Pinpoint the cell where the given text exists, returning its [X, Y] midpoint coordinate. 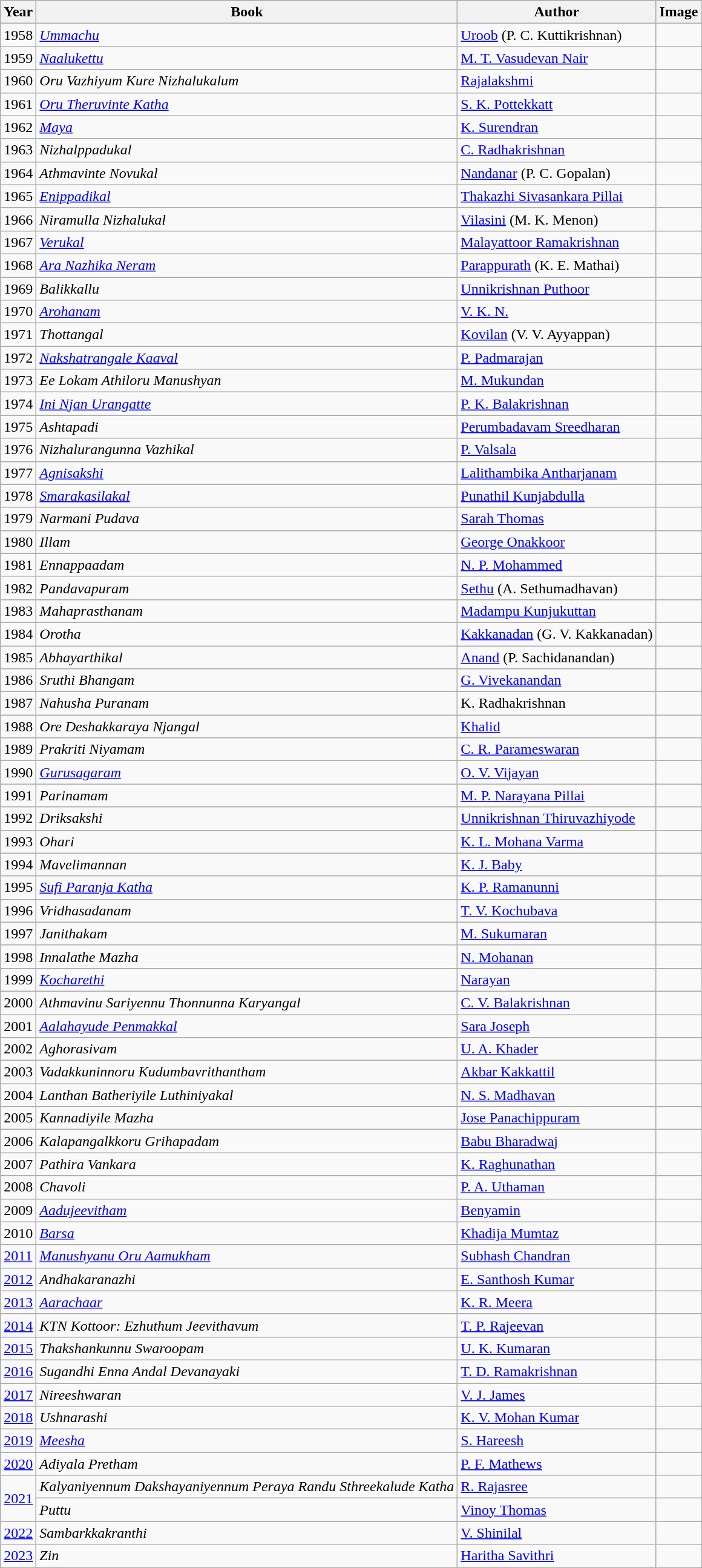
2019 [18, 1441]
2010 [18, 1233]
Illam [247, 542]
Narmani Pudava [247, 519]
Innalathe Mazha [247, 957]
2012 [18, 1279]
Aarachaar [247, 1302]
Manushyanu Oru Aamukham [247, 1256]
K. Surendran [557, 127]
1989 [18, 749]
Sarah Thomas [557, 519]
2005 [18, 1118]
1994 [18, 865]
Barsa [247, 1233]
Thakazhi Sivasankara Pillai [557, 196]
S. K. Pottekkatt [557, 104]
Sufi Paranja Katha [247, 888]
Kalyaniyennum Dakshayaniyennum Peraya Randu Sthreekalude Katha [247, 1487]
1992 [18, 819]
1982 [18, 588]
2017 [18, 1394]
1965 [18, 196]
1997 [18, 934]
Image [679, 12]
1973 [18, 381]
2023 [18, 1556]
Adiyala Pretham [247, 1464]
Malayattoor Ramakrishnan [557, 242]
N. P. Mohammed [557, 565]
K. L. Mohana Varma [557, 842]
Kannadiyile Mazha [247, 1118]
2000 [18, 1003]
2016 [18, 1371]
Athmavinu Sariyennu Thonnunna Karyangal [247, 1003]
2015 [18, 1348]
U. K. Kumaran [557, 1348]
1971 [18, 335]
1984 [18, 634]
Lanthan Batheriyile Luthiniyakal [247, 1095]
Unnikrishnan Puthoor [557, 289]
1990 [18, 772]
1975 [18, 427]
1996 [18, 911]
O. V. Vijayan [557, 772]
Balikkallu [247, 289]
Parappurath (K. E. Mathai) [557, 265]
Chavoli [247, 1187]
Vadakkuninnoru Kudumbavrithantham [247, 1072]
Meesha [247, 1441]
2021 [18, 1498]
KTN Kottoor: Ezhuthum Jeevithavum [247, 1325]
Unnikrishnan Thiruvazhiyode [557, 819]
Year [18, 12]
2009 [18, 1210]
Nizhalppadukal [247, 150]
Author [557, 12]
1969 [18, 289]
K. R. Meera [557, 1302]
P. Padmarajan [557, 358]
T. D. Ramakrishnan [557, 1371]
Thottangal [247, 335]
Puttu [247, 1510]
Aalahayude Penmakkal [247, 1026]
Nandanar (P. C. Gopalan) [557, 173]
1962 [18, 127]
Nizhalurangunna Vazhikal [247, 450]
S. Hareesh [557, 1441]
1976 [18, 450]
Khadija Mumtaz [557, 1233]
K. Radhakrishnan [557, 703]
Ushnarashi [247, 1418]
Sruthi Bhangam [247, 680]
T. V. Kochubava [557, 911]
1970 [18, 312]
1960 [18, 81]
Thakshankunnu Swaroopam [247, 1348]
Prakriti Niyamam [247, 749]
P. A. Uthaman [557, 1187]
Sara Joseph [557, 1026]
Jose Panachippuram [557, 1118]
Pathira Vankara [247, 1164]
Vridhasadanam [247, 911]
Orotha [247, 634]
1977 [18, 473]
Book [247, 12]
Zin [247, 1556]
Ini Njan Urangatte [247, 404]
R. Rajasree [557, 1487]
1995 [18, 888]
Janithakam [247, 934]
1968 [18, 265]
Nireeshwaran [247, 1394]
1961 [18, 104]
M. T. Vasudevan Nair [557, 58]
Maya [247, 127]
Gurusagaram [247, 772]
2008 [18, 1187]
V. Shinilal [557, 1533]
1979 [18, 519]
Andhakaranazhi [247, 1279]
Madampu Kunjukuttan [557, 611]
Athmavinte Novukal [247, 173]
N. S. Madhavan [557, 1095]
Kakkanadan (G. V. Kakkanadan) [557, 634]
Mavelimannan [247, 865]
Nakshatrangale Kaaval [247, 358]
1988 [18, 726]
U. A. Khader [557, 1049]
M. Sukumaran [557, 934]
2022 [18, 1533]
Driksakshi [247, 819]
Ohari [247, 842]
Agnisakshi [247, 473]
Ummachu [247, 35]
Anand (P. Sachidanandan) [557, 657]
2006 [18, 1141]
1998 [18, 957]
Haritha Savithri [557, 1556]
Smarakasilakal [247, 496]
Ennappaadam [247, 565]
2007 [18, 1164]
Kocharethi [247, 980]
2011 [18, 1256]
Oru Theruvinte Katha [247, 104]
2002 [18, 1049]
Sethu (A. Sethumadhavan) [557, 588]
M. Mukundan [557, 381]
Kalapangalkkoru Grihapadam [247, 1141]
2018 [18, 1418]
1959 [18, 58]
Sambarkkakranthi [247, 1533]
C. R. Parameswaran [557, 749]
1991 [18, 796]
Punathil Kunjabdulla [557, 496]
Kovilan (V. V. Ayyappan) [557, 335]
1972 [18, 358]
1993 [18, 842]
Enippadikal [247, 196]
Rajalakshmi [557, 81]
1981 [18, 565]
Mahaprasthanam [247, 611]
Vinoy Thomas [557, 1510]
George Onakkoor [557, 542]
Subhash Chandran [557, 1256]
1986 [18, 680]
Aadujeevitham [247, 1210]
Akbar Kakkattil [557, 1072]
Verukal [247, 242]
N. Mohanan [557, 957]
C. V. Balakrishnan [557, 1003]
Ara Nazhika Neram [247, 265]
Vilasini (M. K. Menon) [557, 219]
P. F. Mathews [557, 1464]
Arohanam [247, 312]
V. K. N. [557, 312]
P. Valsala [557, 450]
1964 [18, 173]
Oru Vazhiyum Kure Nizhalukalum [247, 81]
V. J. James [557, 1394]
2013 [18, 1302]
Babu Bharadwaj [557, 1141]
Aghorasivam [247, 1049]
Benyamin [557, 1210]
1983 [18, 611]
Khalid [557, 726]
G. Vivekanandan [557, 680]
1967 [18, 242]
Lalithambika Antharjanam [557, 473]
1980 [18, 542]
2004 [18, 1095]
Abhayarthikal [247, 657]
P. K. Balakrishnan [557, 404]
Nahusha Puranam [247, 703]
Narayan [557, 980]
K. J. Baby [557, 865]
M. P. Narayana Pillai [557, 796]
Pandavapuram [247, 588]
2020 [18, 1464]
Ashtapadi [247, 427]
Ore Deshakkaraya Njangal [247, 726]
K. P. Ramanunni [557, 888]
Naalukettu [247, 58]
1987 [18, 703]
2014 [18, 1325]
Perumbadavam Sreedharan [557, 427]
1974 [18, 404]
2001 [18, 1026]
1999 [18, 980]
K. Raghunathan [557, 1164]
1966 [18, 219]
E. Santhosh Kumar [557, 1279]
Ee Lokam Athiloru Manushyan [247, 381]
Sugandhi Enna Andal Devanayaki [247, 1371]
1958 [18, 35]
1985 [18, 657]
Niramulla Nizhalukal [247, 219]
2003 [18, 1072]
Parinamam [247, 796]
K. V. Mohan Kumar [557, 1418]
C. Radhakrishnan [557, 150]
T. P. Rajeevan [557, 1325]
1963 [18, 150]
1978 [18, 496]
Uroob (P. C. Kuttikrishnan) [557, 35]
